Output the (x, y) coordinate of the center of the cell containing the given text.  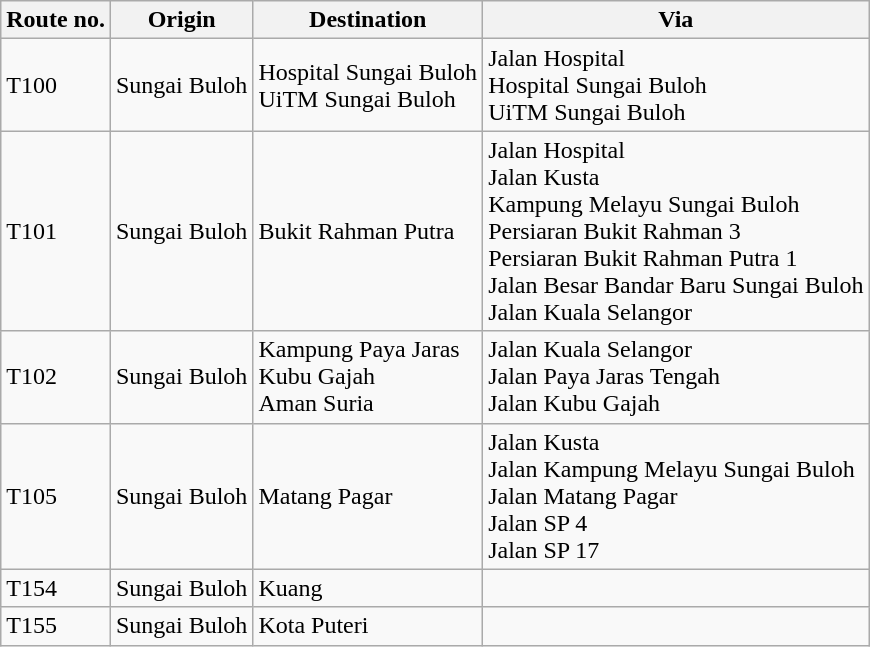
T102 (56, 377)
Origin (181, 20)
Kampung Paya Jaras Kubu Gajah Aman Suria (368, 377)
Via (676, 20)
Kuang (368, 588)
T100 (56, 85)
Kota Puteri (368, 626)
T105 (56, 496)
Bukit Rahman Putra (368, 231)
Destination (368, 20)
T101 (56, 231)
T154 (56, 588)
Route no. (56, 20)
Jalan Hospital Hospital Sungai Buloh UiTM Sungai Buloh (676, 85)
Jalan Kusta Jalan Kampung Melayu Sungai Buloh Jalan Matang Pagar Jalan SP 4 Jalan SP 17 (676, 496)
Jalan Kuala Selangor Jalan Paya Jaras Tengah Jalan Kubu Gajah (676, 377)
Matang Pagar (368, 496)
T155 (56, 626)
Hospital Sungai Buloh UiTM Sungai Buloh (368, 85)
